Identify which cell holds the provided text, then report its (x, y) central coordinate. 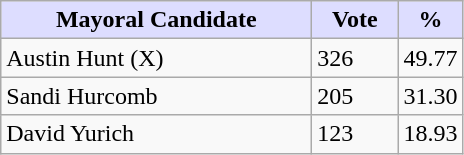
David Yurich (156, 134)
Mayoral Candidate (156, 20)
31.30 (430, 96)
% (430, 20)
49.77 (430, 58)
205 (355, 96)
Austin Hunt (X) (156, 58)
18.93 (430, 134)
Sandi Hurcomb (156, 96)
Vote (355, 20)
123 (355, 134)
326 (355, 58)
